Provide the [X, Y] coordinate of the cell's center where the given text is located.  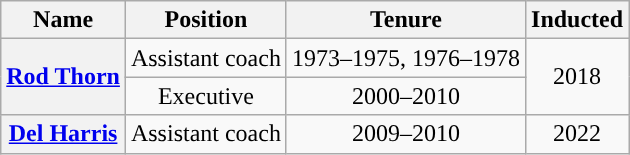
2018 [578, 77]
1973–1975, 1976–1978 [406, 58]
Rod Thorn [64, 77]
Position [206, 20]
2000–2010 [406, 96]
Del Harris [64, 134]
2009–2010 [406, 134]
2022 [578, 134]
Executive [206, 96]
Inducted [578, 20]
Name [64, 20]
Tenure [406, 20]
